Locate the cell with the specified text and output its (X, Y) center coordinate. 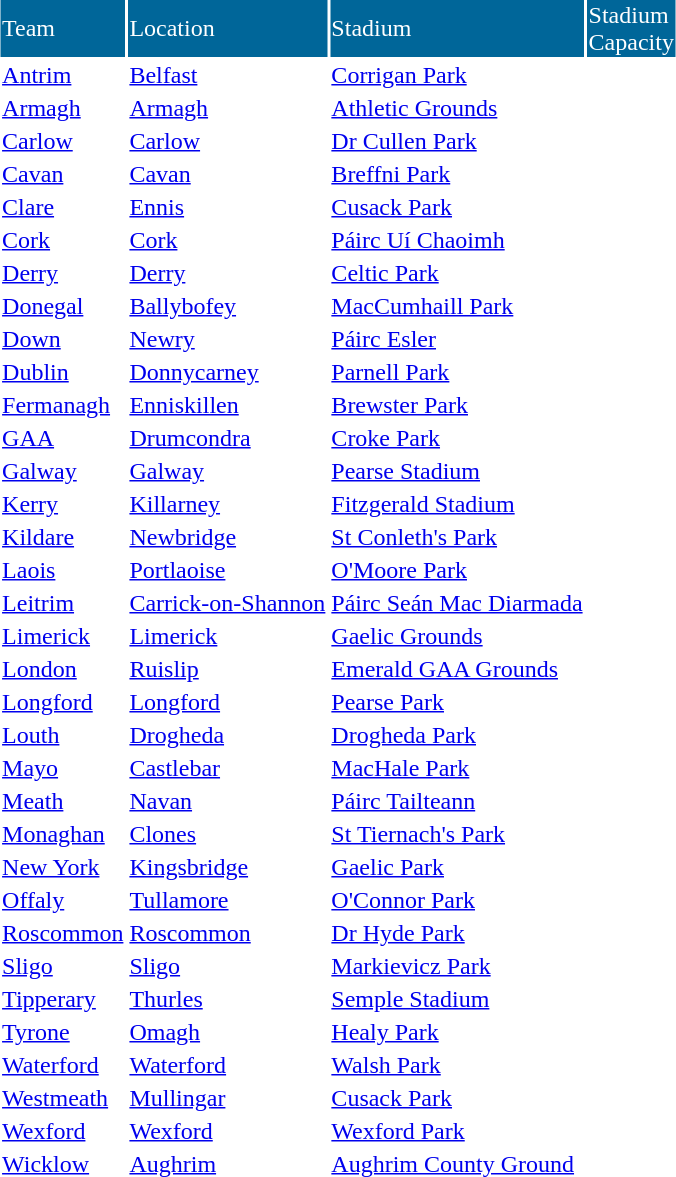
GAA (63, 438)
MacHale Park (457, 768)
Drogheda (228, 735)
Markievicz Park (457, 966)
Parnell Park (457, 372)
StadiumCapacity (631, 28)
Clare (63, 207)
Enniskillen (228, 405)
Fermanagh (63, 405)
Dr Cullen Park (457, 141)
Croke Park (457, 438)
Monaghan (63, 834)
Páirc Esler (457, 339)
St Conleth's Park (457, 537)
Pearse Stadium (457, 471)
St Tiernach's Park (457, 834)
Newry (228, 339)
Navan (228, 801)
Westmeath (63, 1098)
Kerry (63, 504)
Stadium (457, 28)
Páirc Uí Chaoimh (457, 240)
Breffni Park (457, 174)
Ballybofey (228, 306)
Laois (63, 570)
Corrigan Park (457, 75)
Belfast (228, 75)
Fitzgerald Stadium (457, 504)
Páirc Seán Mac Diarmada (457, 603)
Dr Hyde Park (457, 933)
Tyrone (63, 1032)
Louth (63, 735)
Castlebar (228, 768)
Team (63, 28)
Thurles (228, 999)
Pearse Park (457, 702)
Walsh Park (457, 1065)
Tipperary (63, 999)
Celtic Park (457, 273)
Leitrim (63, 603)
New York (63, 867)
London (63, 669)
Newbridge (228, 537)
Kildare (63, 537)
Emerald GAA Grounds (457, 669)
Omagh (228, 1032)
Kingsbridge (228, 867)
Mayo (63, 768)
Portlaoise (228, 570)
MacCumhaill Park (457, 306)
Brewster Park (457, 405)
Meath (63, 801)
Gaelic Grounds (457, 636)
Down (63, 339)
Mullingar (228, 1098)
Location (228, 28)
Tullamore (228, 900)
Healy Park (457, 1032)
Drumcondra (228, 438)
Ennis (228, 207)
Dublin (63, 372)
Wexford Park (457, 1131)
Ruislip (228, 669)
O'Connor Park (457, 900)
Athletic Grounds (457, 108)
Donegal (63, 306)
Donnycarney (228, 372)
Killarney (228, 504)
O'Moore Park (457, 570)
Antrim (63, 75)
Clones (228, 834)
Gaelic Park (457, 867)
Carrick-on-Shannon (228, 603)
Offaly (63, 900)
Semple Stadium (457, 999)
Páirc Tailteann (457, 801)
Drogheda Park (457, 735)
